Return the (x, y) coordinate for the center point of the cell that contains the specified text.  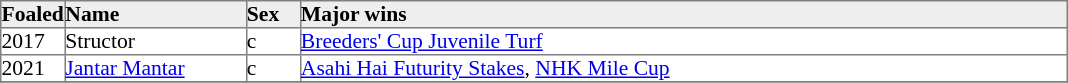
Sex (273, 14)
Asahi Hai Futurity Stakes, NHK Mile Cup (683, 68)
Foaled (33, 14)
2021 (33, 68)
2017 (33, 42)
Structor (156, 42)
Name (156, 14)
Breeders' Cup Juvenile Turf (683, 42)
Jantar Mantar (156, 68)
Major wins (683, 14)
